Output the (x, y) coordinate of the center of the cell containing the given text.  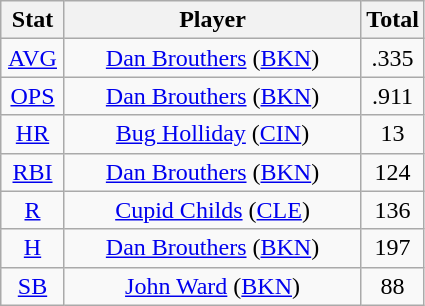
AVG (33, 58)
13 (393, 134)
OPS (33, 96)
R (33, 210)
88 (393, 286)
197 (393, 248)
Player (212, 20)
Cupid Childs (CLE) (212, 210)
HR (33, 134)
RBI (33, 172)
Stat (33, 20)
Total (393, 20)
Bug Holliday (CIN) (212, 134)
124 (393, 172)
.335 (393, 58)
John Ward (BKN) (212, 286)
SB (33, 286)
136 (393, 210)
H (33, 248)
.911 (393, 96)
